Capture the cell that displays the provided text and extract its [x, y] central coordinate. 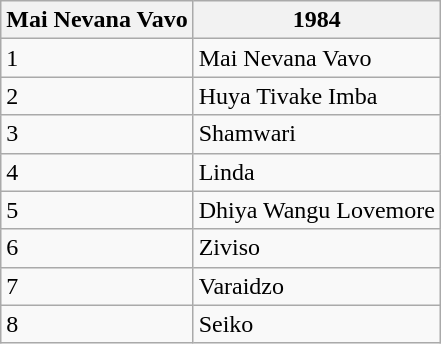
2 [97, 96]
6 [97, 248]
8 [97, 324]
Huya Tivake Imba [316, 96]
7 [97, 286]
5 [97, 210]
1984 [316, 20]
Shamwari [316, 134]
Varaidzo [316, 286]
Seiko [316, 324]
3 [97, 134]
Linda [316, 172]
Ziviso [316, 248]
Dhiya Wangu Lovemore [316, 210]
1 [97, 58]
4 [97, 172]
